Locate the cell with the specified text and output its [X, Y] center coordinate. 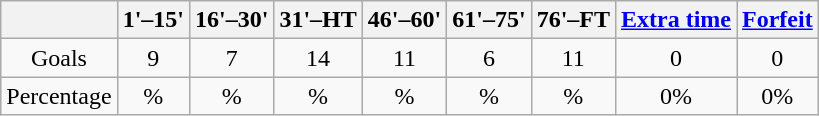
7 [231, 58]
9 [153, 58]
76'–FT [573, 20]
46'–60' [404, 20]
16'–30' [231, 20]
6 [489, 58]
14 [318, 58]
Goals [59, 58]
61'–75' [489, 20]
Percentage [59, 96]
Forfeit [778, 20]
31'–HT [318, 20]
Extra time [676, 20]
1'–15' [153, 20]
